Extract the [X, Y] coordinate from the center of the cell holding the provided text.  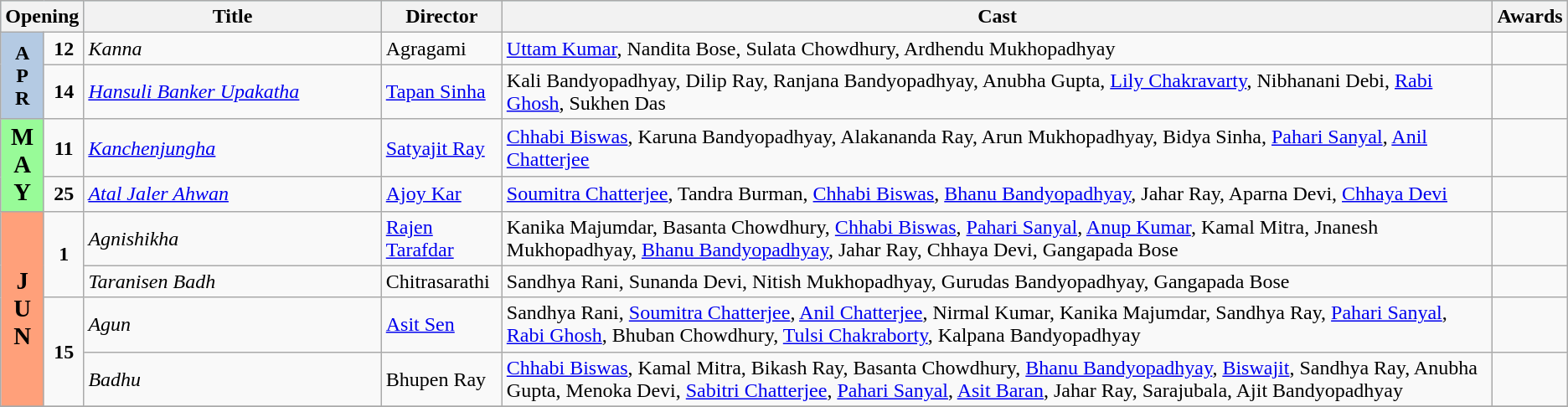
15 [64, 352]
11 [64, 147]
Atal Jaler Ahwan [233, 194]
Kanchenjungha [233, 147]
25 [64, 194]
Title [233, 17]
Director [441, 17]
12 [64, 49]
MAY [23, 165]
Ajoy Kar [441, 194]
Agragami [441, 49]
Agun [233, 325]
Bhupen Ray [441, 379]
Hansuli Banker Upakatha [233, 92]
Asit Sen [441, 325]
Soumitra Chatterjee, Tandra Burman, Chhabi Biswas, Bhanu Bandyopadhyay, Jahar Ray, Aparna Devi, Chhaya Devi [997, 194]
1 [64, 255]
Sandhya Rani, Sunanda Devi, Nitish Mukhopadhyay, Gurudas Bandyopadhyay, Gangapada Bose [997, 281]
Opening [42, 17]
Kali Bandyopadhyay, Dilip Ray, Ranjana Bandyopadhyay, Anubha Gupta, Lily Chakravarty, Nibhanani Debi, Rabi Ghosh, Sukhen Das [997, 92]
Satyajit Ray [441, 147]
Rajen Tarafdar [441, 238]
Chitrasarathi [441, 281]
Tapan Sinha [441, 92]
Awards [1529, 17]
Kanna [233, 49]
Chhabi Biswas, Karuna Bandyopadhyay, Alakananda Ray, Arun Mukhopadhyay, Bidya Sinha, Pahari Sanyal, Anil Chatterjee [997, 147]
Taranisen Badh [233, 281]
Uttam Kumar, Nandita Bose, Sulata Chowdhury, Ardhendu Mukhopadhyay [997, 49]
14 [64, 92]
Cast [997, 17]
APR [23, 75]
JUN [23, 308]
Badhu [233, 379]
Agnishikha [233, 238]
